Scan for the cell matching the given text and deliver its [X, Y] coordinate at center. 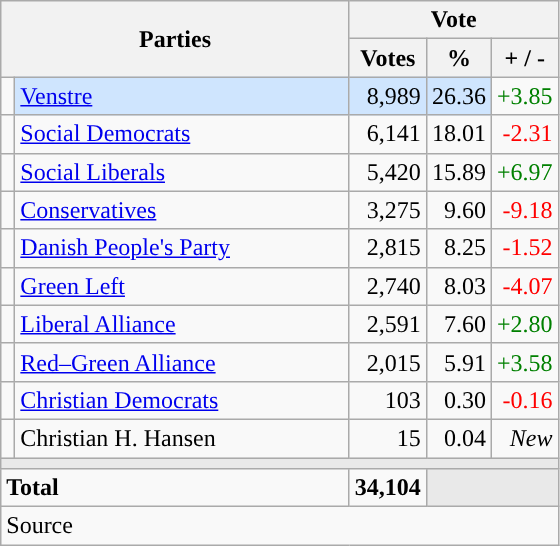
-2.31 [524, 134]
+6.97 [524, 172]
5.91 [458, 362]
8.25 [458, 248]
Danish People's Party [182, 248]
% [458, 58]
Christian Democrats [182, 400]
Social Liberals [182, 172]
2,815 [388, 248]
Christian H. Hansen [182, 438]
6,141 [388, 134]
0.04 [458, 438]
Red–Green Alliance [182, 362]
Conservatives [182, 210]
-0.16 [524, 400]
Total [176, 488]
15.89 [458, 172]
+2.80 [524, 324]
-9.18 [524, 210]
New [524, 438]
8.03 [458, 286]
18.01 [458, 134]
0.30 [458, 400]
Venstre [182, 96]
2,015 [388, 362]
-1.52 [524, 248]
Vote [454, 20]
Green Left [182, 286]
Liberal Alliance [182, 324]
34,104 [388, 488]
Parties [176, 39]
3,275 [388, 210]
+3.58 [524, 362]
2,740 [388, 286]
Source [280, 526]
-4.07 [524, 286]
5,420 [388, 172]
15 [388, 438]
9.60 [458, 210]
Votes [388, 58]
Social Democrats [182, 134]
8,989 [388, 96]
2,591 [388, 324]
103 [388, 400]
+3.85 [524, 96]
7.60 [458, 324]
+ / - [524, 58]
26.36 [458, 96]
